Return the [X, Y] coordinate for the center point of the cell that contains the specified text.  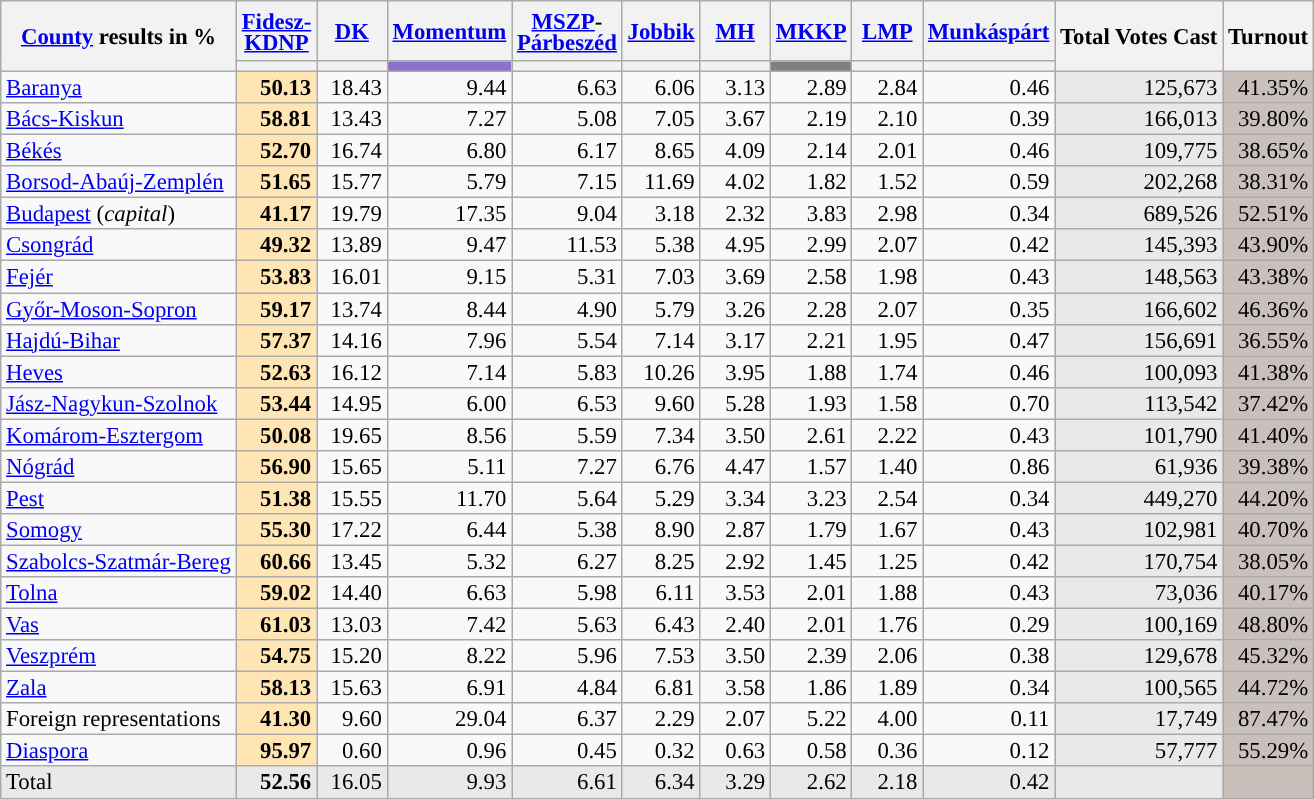
Munkáspárt [989, 31]
LMP [888, 31]
14.40 [352, 593]
6.81 [661, 688]
51.38 [276, 498]
3.18 [661, 214]
Csongrád [119, 246]
29.04 [449, 719]
8.44 [449, 309]
15.77 [352, 182]
125,673 [1139, 88]
17,749 [1139, 719]
0.70 [989, 403]
54.75 [276, 656]
16.12 [352, 372]
58.13 [276, 688]
13.43 [352, 119]
2.10 [888, 119]
95.97 [276, 751]
48.80% [1268, 625]
59.17 [276, 309]
2.06 [888, 656]
39.38% [1268, 467]
4.02 [736, 182]
Tolna [119, 593]
8.25 [661, 561]
166,602 [1139, 309]
Momentum [449, 31]
13.03 [352, 625]
50.08 [276, 435]
38.65% [1268, 151]
55.29% [1268, 751]
6.44 [449, 530]
11.53 [568, 246]
8.22 [449, 656]
61,936 [1139, 467]
0.47 [989, 340]
7.03 [661, 277]
3.17 [736, 340]
1.57 [812, 467]
Total [119, 783]
49.32 [276, 246]
56.90 [276, 467]
Jász-Nagykun-Szolnok [119, 403]
2.29 [661, 719]
43.90% [1268, 246]
Borsod-Abaúj-Zemplén [119, 182]
8.65 [661, 151]
9.44 [449, 88]
46.36% [1268, 309]
40.70% [1268, 530]
Zala [119, 688]
87.47% [1268, 719]
15.55 [352, 498]
39.80% [1268, 119]
Budapest (capital) [119, 214]
Total Votes Cast [1139, 36]
41.38% [1268, 372]
Nógrád [119, 467]
5.11 [449, 467]
7.34 [661, 435]
Pest [119, 498]
44.72% [1268, 688]
5.64 [568, 498]
Vas [119, 625]
3.53 [736, 593]
Turnout [1268, 36]
Komárom-Esztergom [119, 435]
0.96 [449, 751]
5.98 [568, 593]
1.95 [888, 340]
37.42% [1268, 403]
8.56 [449, 435]
4.00 [888, 719]
5.83 [568, 372]
19.65 [352, 435]
2.58 [812, 277]
6.61 [568, 783]
0.11 [989, 719]
0.60 [352, 751]
4.95 [736, 246]
0.58 [812, 751]
101,790 [1139, 435]
41.35% [1268, 88]
Diaspora [119, 751]
166,013 [1139, 119]
6.53 [568, 403]
53.83 [276, 277]
53.44 [276, 403]
MH [736, 31]
6.27 [568, 561]
5.22 [812, 719]
0.29 [989, 625]
36.55% [1268, 340]
7.96 [449, 340]
4.90 [568, 309]
52.63 [276, 372]
202,268 [1139, 182]
6.37 [568, 719]
9.04 [568, 214]
55.30 [276, 530]
2.18 [888, 783]
1.67 [888, 530]
52.56 [276, 783]
52.70 [276, 151]
3.13 [736, 88]
3.29 [736, 783]
7.15 [568, 182]
16.74 [352, 151]
5.63 [568, 625]
Fejér [119, 277]
0.12 [989, 751]
5.31 [568, 277]
Győr-Moson-Sopron [119, 309]
60.66 [276, 561]
0.39 [989, 119]
6.11 [661, 593]
50.13 [276, 88]
Szabolcs-Szatmár-Bereg [119, 561]
6.00 [449, 403]
3.26 [736, 309]
59.02 [276, 593]
15.63 [352, 688]
2.22 [888, 435]
14.95 [352, 403]
109,775 [1139, 151]
2.84 [888, 88]
7.53 [661, 656]
16.01 [352, 277]
Veszprém [119, 656]
0.38 [989, 656]
40.17% [1268, 593]
2.61 [812, 435]
6.06 [661, 88]
2.14 [812, 151]
43.38% [1268, 277]
5.32 [449, 561]
County results in % [119, 36]
4.09 [736, 151]
1.25 [888, 561]
18.43 [352, 88]
52.51% [1268, 214]
3.34 [736, 498]
6.76 [661, 467]
2.19 [812, 119]
1.89 [888, 688]
9.47 [449, 246]
0.63 [736, 751]
0.36 [888, 751]
10.26 [661, 372]
11.69 [661, 182]
51.65 [276, 182]
13.89 [352, 246]
5.29 [661, 498]
Fidesz-KDNP [276, 31]
Békés [119, 151]
7.42 [449, 625]
689,526 [1139, 214]
Baranya [119, 88]
0.32 [661, 751]
129,678 [1139, 656]
100,169 [1139, 625]
1.93 [812, 403]
Hajdú-Bihar [119, 340]
Somogy [119, 530]
13.74 [352, 309]
38.05% [1268, 561]
156,691 [1139, 340]
0.59 [989, 182]
15.65 [352, 467]
5.28 [736, 403]
41.40% [1268, 435]
0.35 [989, 309]
2.92 [736, 561]
145,393 [1139, 246]
8.90 [661, 530]
5.96 [568, 656]
3.23 [812, 498]
4.84 [568, 688]
4.47 [736, 467]
44.20% [1268, 498]
14.16 [352, 340]
3.58 [736, 688]
449,270 [1139, 498]
1.79 [812, 530]
6.17 [568, 151]
41.17 [276, 214]
1.58 [888, 403]
3.67 [736, 119]
2.40 [736, 625]
9.15 [449, 277]
1.40 [888, 467]
16.05 [352, 783]
7.05 [661, 119]
2.54 [888, 498]
1.86 [812, 688]
170,754 [1139, 561]
1.45 [812, 561]
41.30 [276, 719]
1.76 [888, 625]
6.34 [661, 783]
58.81 [276, 119]
2.87 [736, 530]
3.95 [736, 372]
Jobbik [661, 31]
45.32% [1268, 656]
100,565 [1139, 688]
2.32 [736, 214]
5.59 [568, 435]
Heves [119, 372]
3.69 [736, 277]
61.03 [276, 625]
DK [352, 31]
1.98 [888, 277]
5.54 [568, 340]
0.45 [568, 751]
2.62 [812, 783]
MSZP-Párbeszéd [568, 31]
2.99 [812, 246]
5.08 [568, 119]
15.20 [352, 656]
0.86 [989, 467]
100,093 [1139, 372]
1.82 [812, 182]
Foreign representations [119, 719]
19.79 [352, 214]
13.45 [352, 561]
3.83 [812, 214]
2.21 [812, 340]
113,542 [1139, 403]
2.39 [812, 656]
1.52 [888, 182]
6.91 [449, 688]
148,563 [1139, 277]
9.93 [449, 783]
Bács-Kiskun [119, 119]
17.35 [449, 214]
57,777 [1139, 751]
1.74 [888, 372]
2.98 [888, 214]
2.28 [812, 309]
57.37 [276, 340]
MKKP [812, 31]
17.22 [352, 530]
73,036 [1139, 593]
102,981 [1139, 530]
6.80 [449, 151]
11.70 [449, 498]
38.31% [1268, 182]
6.43 [661, 625]
2.89 [812, 88]
